Identify which cell holds the provided text, then report its (x, y) central coordinate. 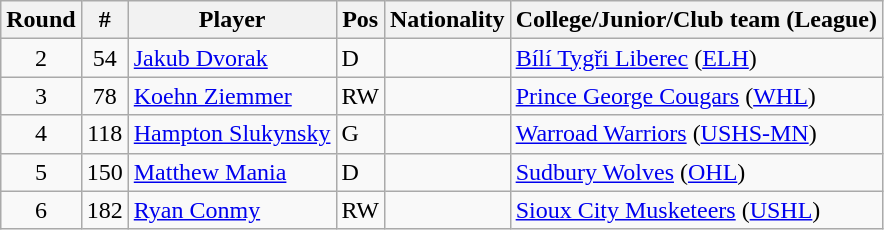
6 (41, 210)
182 (104, 210)
Matthew Mania (232, 172)
2 (41, 58)
118 (104, 134)
Sudbury Wolves (OHL) (696, 172)
Koehn Ziemmer (232, 96)
3 (41, 96)
# (104, 20)
4 (41, 134)
150 (104, 172)
Round (41, 20)
Warroad Warriors (USHS-MN) (696, 134)
Player (232, 20)
Pos (360, 20)
54 (104, 58)
Bílí Tygři Liberec (ELH) (696, 58)
College/Junior/Club team (League) (696, 20)
Sioux City Musketeers (USHL) (696, 210)
5 (41, 172)
Nationality (447, 20)
78 (104, 96)
Ryan Conmy (232, 210)
G (360, 134)
Prince George Cougars (WHL) (696, 96)
Hampton Slukynsky (232, 134)
Jakub Dvorak (232, 58)
